Scan for the cell matching the given text and deliver its (x, y) coordinate at center. 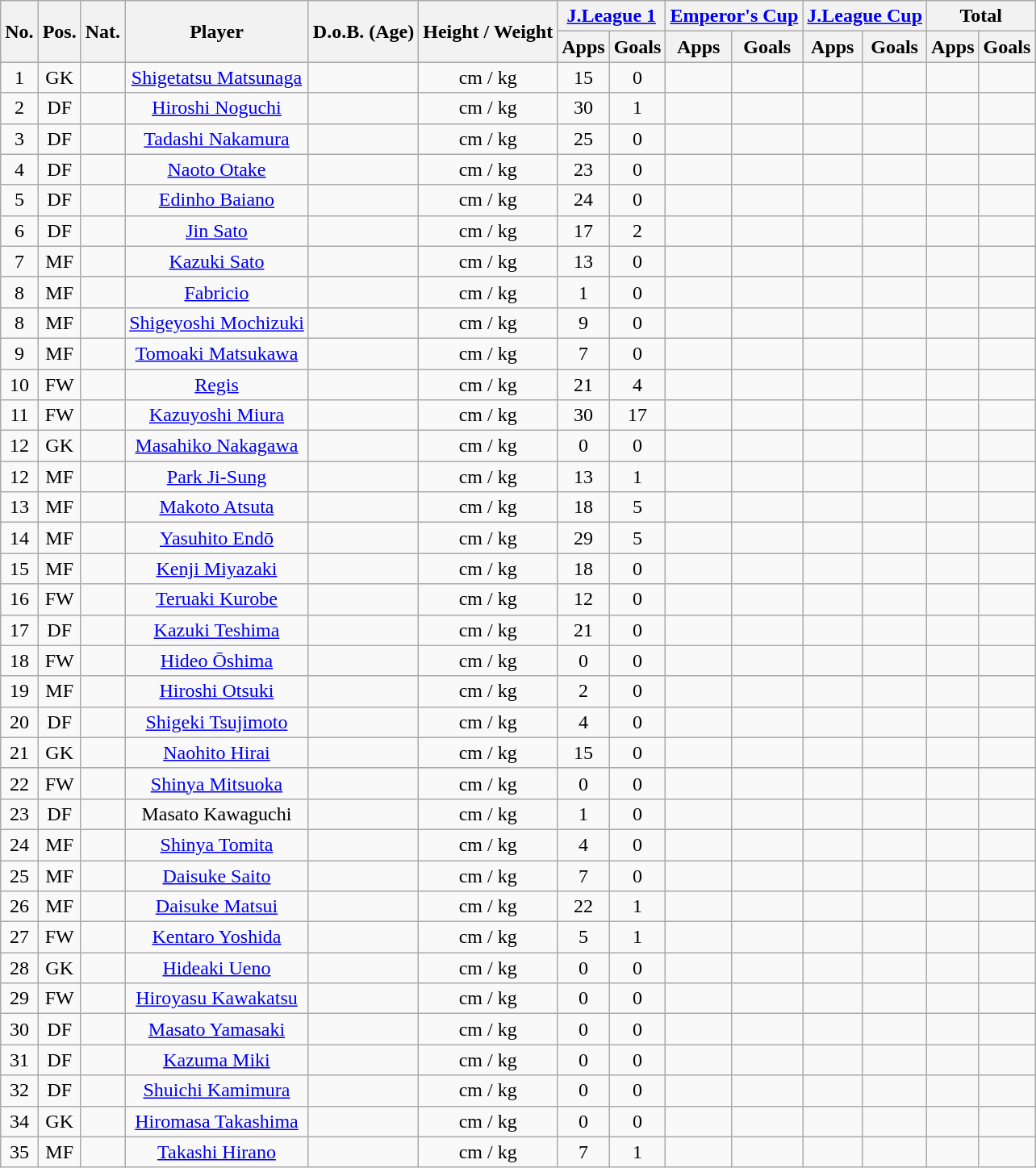
Kenji Miyazaki (217, 569)
6 (19, 231)
Hiromasa Takashima (217, 1121)
Masato Kawaguchi (217, 814)
28 (19, 968)
Player (217, 31)
Pos. (60, 31)
Park Ji-Sung (217, 477)
32 (19, 1091)
26 (19, 907)
Naohito Hirai (217, 753)
Daisuke Matsui (217, 907)
Tadashi Nakamura (217, 139)
Masato Yamasaki (217, 1029)
Kentaro Yoshida (217, 937)
Tomoaki Matsukawa (217, 353)
Yasuhito Endō (217, 538)
Daisuke Saito (217, 875)
31 (19, 1060)
Shuichi Kamimura (217, 1091)
19 (19, 691)
Shinya Tomita (217, 845)
35 (19, 1152)
34 (19, 1121)
Takashi Hirano (217, 1152)
Shinya Mitsuoka (217, 783)
Masahiko Nakagawa (217, 446)
J.League 1 (612, 16)
Hiroshi Noguchi (217, 108)
Hideaki Ueno (217, 968)
3 (19, 139)
Kazuma Miki (217, 1060)
Kazuki Teshima (217, 630)
Naoto Otake (217, 169)
Regis (217, 385)
10 (19, 385)
Emperor's Cup (734, 16)
D.o.B. (Age) (363, 31)
20 (19, 722)
Fabricio (217, 292)
Shigeki Tsujimoto (217, 722)
Total (981, 16)
Edinho Baiano (217, 200)
Shigeyoshi Mochizuki (217, 323)
27 (19, 937)
Kazuyoshi Miura (217, 415)
Jin Sato (217, 231)
Makoto Atsuta (217, 507)
Shigetatsu Matsunaga (217, 77)
Hideo Ōshima (217, 661)
Hiroshi Otsuki (217, 691)
Height / Weight (488, 31)
11 (19, 415)
No. (19, 31)
J.League Cup (865, 16)
Nat. (102, 31)
16 (19, 599)
Hiroyasu Kawakatsu (217, 999)
14 (19, 538)
Kazuki Sato (217, 261)
Teruaki Kurobe (217, 599)
